Determine the [x, y] coordinate at the center of the cell enclosing the given text.  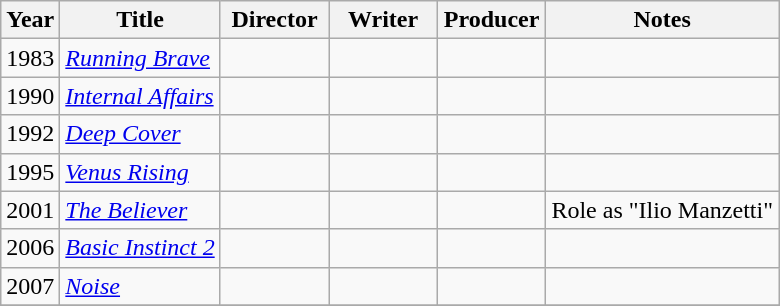
2006 [30, 248]
Basic Instinct 2 [140, 248]
Role as "Ilio Manzetti" [662, 210]
Year [30, 20]
Deep Cover [140, 134]
2001 [30, 210]
The Believer [140, 210]
1995 [30, 172]
Title [140, 20]
1983 [30, 58]
1990 [30, 96]
Producer [492, 20]
Noise [140, 286]
Director [274, 20]
2007 [30, 286]
1992 [30, 134]
Writer [384, 20]
Venus Rising [140, 172]
Running Brave [140, 58]
Notes [662, 20]
Internal Affairs [140, 96]
